Detect which cell encompasses the target text, then output its [X, Y] center coordinate. 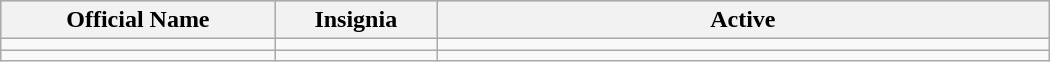
Insignia [356, 20]
Official Name [138, 20]
Active [744, 20]
